Capture the cell that displays the provided text and extract its (x, y) central coordinate. 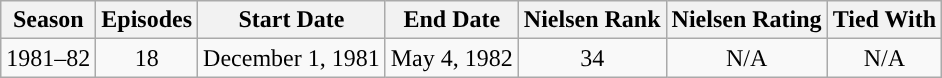
Start Date (292, 20)
May 4, 1982 (452, 58)
Nielsen Rating (746, 20)
1981–82 (48, 58)
34 (592, 58)
Season (48, 20)
Nielsen Rank (592, 20)
Tied With (884, 20)
Episodes (147, 20)
December 1, 1981 (292, 58)
18 (147, 58)
End Date (452, 20)
